Return the [X, Y] coordinate for the center point of the cell that contains the specified text.  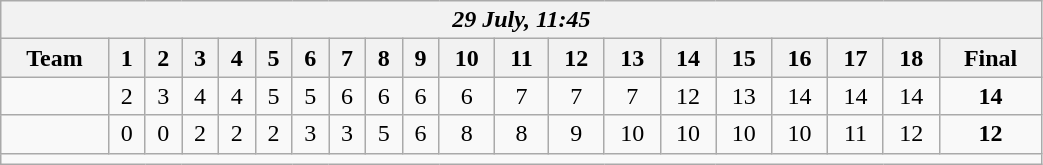
Team [55, 58]
15 [744, 58]
16 [800, 58]
Final [990, 58]
17 [856, 58]
18 [911, 58]
29 July, 11:45 [522, 20]
1 [126, 58]
